Return [x, y] of the center of cell containing provided text 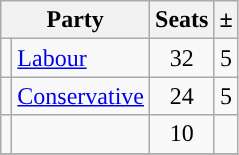
± [226, 20]
Seats [182, 20]
24 [182, 96]
Conservative [81, 96]
Party [76, 20]
Labour [81, 58]
10 [182, 134]
32 [182, 58]
